Pinpoint the cell where the given text exists, returning its (X, Y) midpoint coordinate. 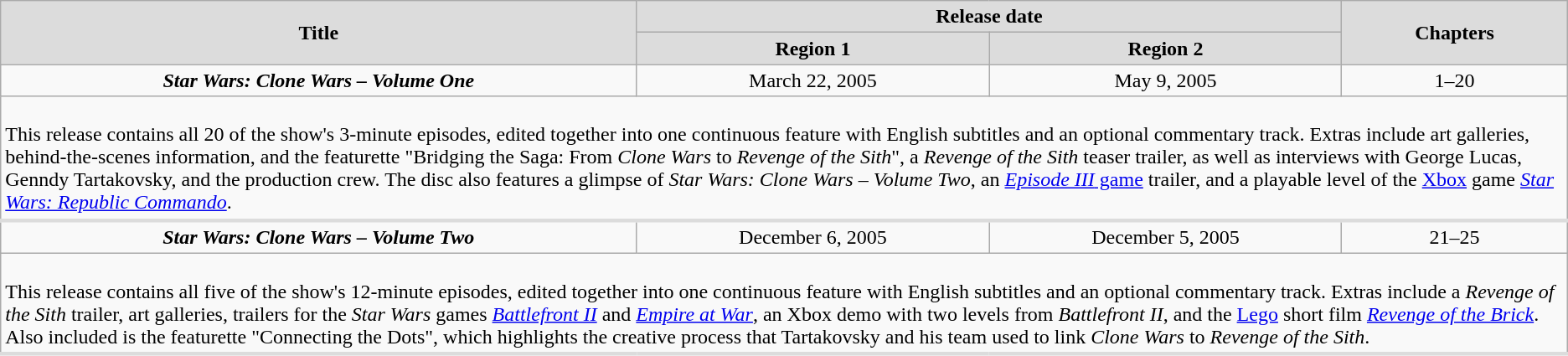
December 5, 2005 (1166, 236)
Star Wars: Clone Wars – Volume Two (318, 236)
Star Wars: Clone Wars – Volume One (318, 80)
May 9, 2005 (1166, 80)
March 22, 2005 (812, 80)
Release date (989, 17)
1–20 (1454, 80)
Region 2 (1166, 49)
Title (318, 33)
Chapters (1454, 33)
21–25 (1454, 236)
December 6, 2005 (812, 236)
Region 1 (812, 49)
